Scan for the cell matching the given text and deliver its [X, Y] coordinate at center. 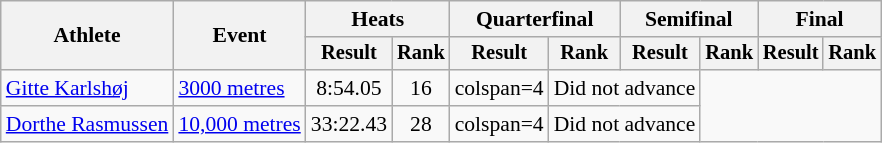
28 [421, 124]
8:54.05 [349, 88]
Semifinal [689, 19]
3000 metres [239, 88]
Heats [378, 19]
Event [239, 36]
Quarterfinal [535, 19]
10,000 metres [239, 124]
Gitte Karlshøj [88, 88]
Athlete [88, 36]
Final [820, 19]
33:22.43 [349, 124]
16 [421, 88]
Dorthe Rasmussen [88, 124]
